Find where the given text appears and provide that cell's center as (X, Y) coordinate. 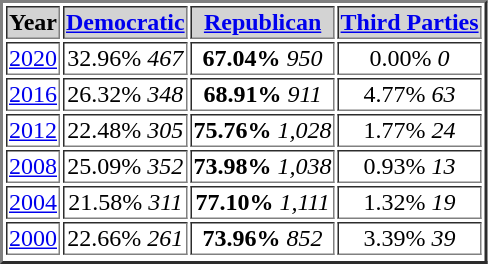
Third Parties (410, 22)
22.48% 305 (126, 130)
Year (33, 22)
4.77% 63 (410, 94)
2016 (33, 94)
2012 (33, 130)
2008 (33, 166)
73.98% 1,038 (263, 166)
1.32% 19 (410, 202)
75.76% 1,028 (263, 130)
26.32% 348 (126, 94)
1.77% 24 (410, 130)
0.00% 0 (410, 58)
2000 (33, 238)
3.39% 39 (410, 238)
67.04% 950 (263, 58)
2020 (33, 58)
Republican (263, 22)
Democratic (126, 22)
25.09% 352 (126, 166)
68.91% 911 (263, 94)
77.10% 1,111 (263, 202)
0.93% 13 (410, 166)
32.96% 467 (126, 58)
22.66% 261 (126, 238)
73.96% 852 (263, 238)
2004 (33, 202)
21.58% 311 (126, 202)
